Find where the given text appears and provide that cell's center as [X, Y] coordinate. 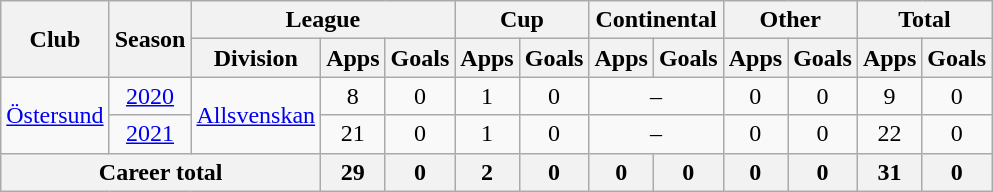
Cup [522, 20]
Continental [656, 20]
Allsvenskan [256, 115]
2020 [150, 96]
Östersund [55, 115]
2 [487, 172]
Career total [161, 172]
8 [353, 96]
21 [353, 134]
Season [150, 39]
9 [889, 96]
Other [790, 20]
Division [256, 58]
Total [924, 20]
League [323, 20]
29 [353, 172]
2021 [150, 134]
Club [55, 39]
31 [889, 172]
22 [889, 134]
